Capture the cell that displays the provided text and extract its [x, y] central coordinate. 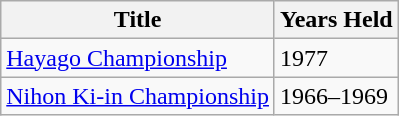
Nihon Ki-in Championship [138, 96]
Hayago Championship [138, 58]
1966–1969 [336, 96]
1977 [336, 58]
Title [138, 20]
Years Held [336, 20]
